Pinpoint the cell where the given text exists, returning its [X, Y] midpoint coordinate. 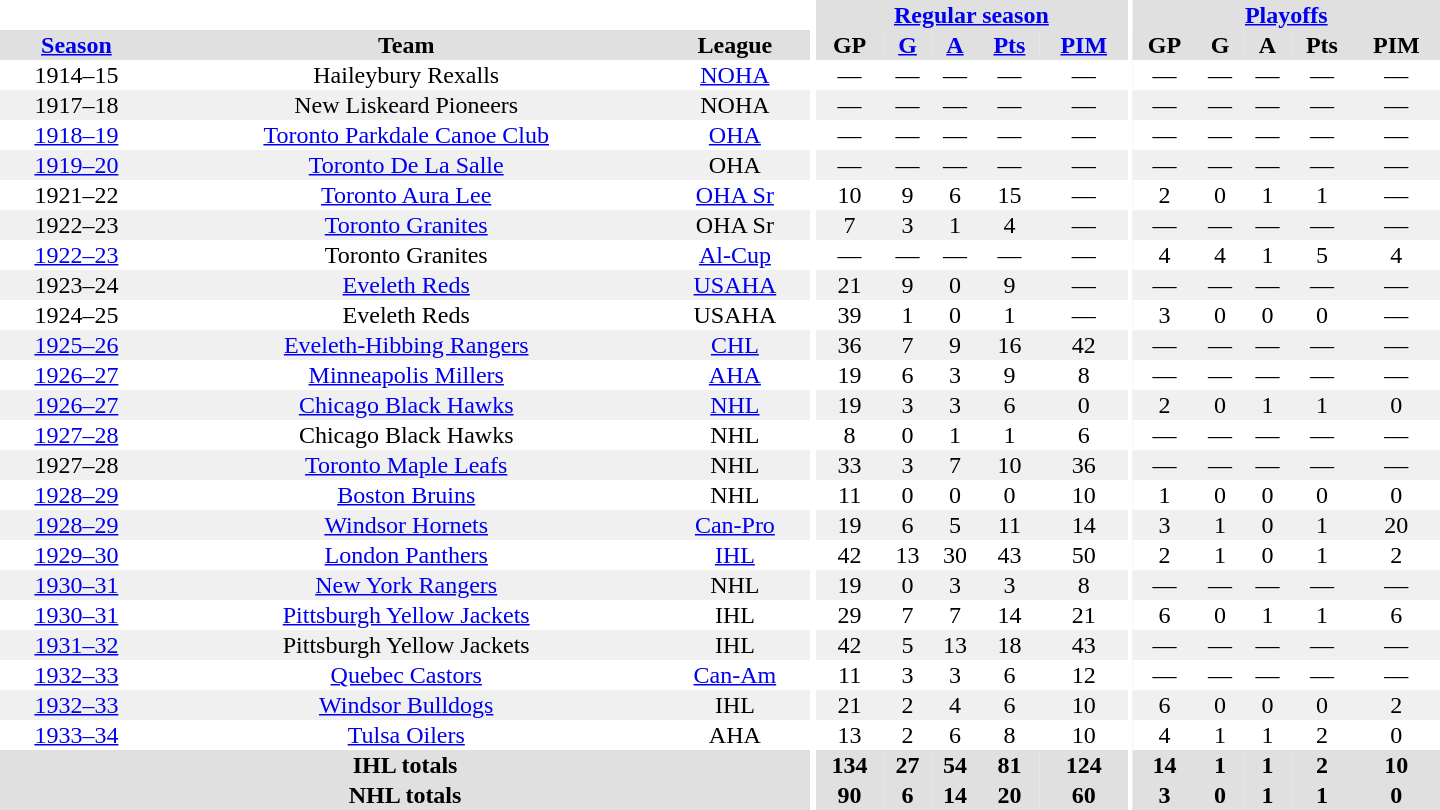
29 [849, 615]
CHL [735, 345]
Toronto Maple Leafs [406, 465]
27 [908, 765]
Windsor Bulldogs [406, 705]
30 [954, 555]
124 [1084, 765]
Toronto Parkdale Canoe Club [406, 135]
134 [849, 765]
1923–24 [76, 285]
Can-Am [735, 675]
60 [1084, 795]
Al-Cup [735, 255]
Boston Bruins [406, 495]
Toronto De La Salle [406, 165]
Haileybury Rexalls [406, 75]
16 [1010, 345]
London Panthers [406, 555]
1921–22 [76, 195]
39 [849, 315]
90 [849, 795]
Minneapolis Millers [406, 375]
54 [954, 765]
New York Rangers [406, 585]
1918–19 [76, 135]
18 [1010, 645]
1917–18 [76, 105]
Regular season [971, 15]
Team [406, 45]
1931–32 [76, 645]
81 [1010, 765]
Tulsa Oilers [406, 735]
1929–30 [76, 555]
12 [1084, 675]
Can-Pro [735, 525]
IHL totals [405, 765]
15 [1010, 195]
League [735, 45]
33 [849, 465]
1924–25 [76, 315]
1914–15 [76, 75]
1925–26 [76, 345]
New Liskeard Pioneers [406, 105]
NHL totals [405, 795]
Playoffs [1286, 15]
Eveleth-Hibbing Rangers [406, 345]
Season [76, 45]
1919–20 [76, 165]
Windsor Hornets [406, 525]
1933–34 [76, 735]
Toronto Aura Lee [406, 195]
Quebec Castors [406, 675]
50 [1084, 555]
